Determine the (x, y) coordinate at the center of the cell enclosing the given text.  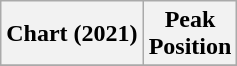
Chart (2021) (72, 34)
PeakPosition (190, 34)
